Detect which cell encompasses the target text, then output its (X, Y) center coordinate. 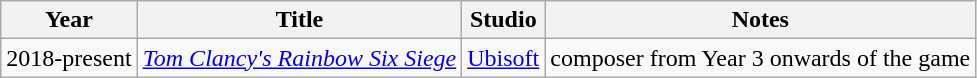
Title (300, 20)
Ubisoft (504, 58)
composer from Year 3 onwards of the game (760, 58)
Studio (504, 20)
2018-present (69, 58)
Notes (760, 20)
Year (69, 20)
Tom Clancy's Rainbow Six Siege (300, 58)
